From the cell containing the given text, extract its center point as [x, y] coordinate. 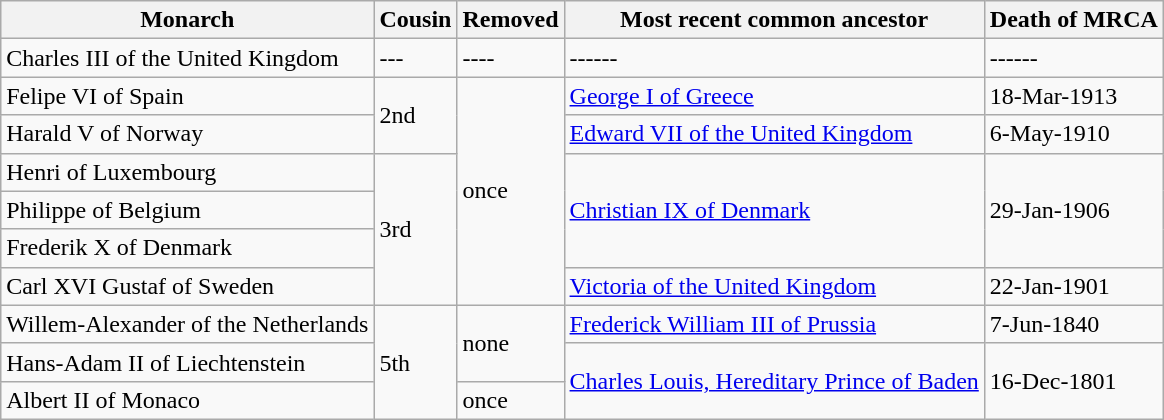
Frederick William III of Prussia [774, 324]
none [510, 343]
Felipe VI of Spain [188, 96]
Albert II of Monaco [188, 400]
22-Jan-1901 [1074, 286]
---- [510, 58]
Hans-Adam II of Liechtenstein [188, 362]
Christian IX of Denmark [774, 210]
George I of Greece [774, 96]
Most recent common ancestor [774, 20]
6-May-1910 [1074, 134]
Cousin [416, 20]
Harald V of Norway [188, 134]
16-Dec-1801 [1074, 381]
--- [416, 58]
29-Jan-1906 [1074, 210]
Willem-Alexander of the Netherlands [188, 324]
2nd [416, 115]
3rd [416, 229]
Monarch [188, 20]
Carl XVI Gustaf of Sweden [188, 286]
5th [416, 362]
7-Jun-1840 [1074, 324]
Removed [510, 20]
Charles III of the United Kingdom [188, 58]
18-Mar-1913 [1074, 96]
Death of MRCA [1074, 20]
Victoria of the United Kingdom [774, 286]
Philippe of Belgium [188, 210]
Frederik X of Denmark [188, 248]
Edward VII of the United Kingdom [774, 134]
Charles Louis, Hereditary Prince of Baden [774, 381]
Henri of Luxembourg [188, 172]
